Identify which cell holds the provided text, then report its [x, y] central coordinate. 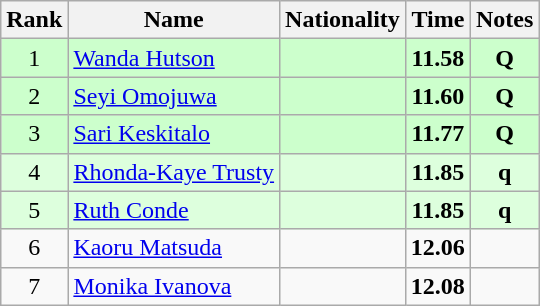
Ruth Conde [174, 210]
Monika Ivanova [174, 286]
6 [34, 248]
11.60 [438, 96]
3 [34, 134]
12.08 [438, 286]
Time [438, 20]
2 [34, 96]
12.06 [438, 248]
Name [174, 20]
Wanda Hutson [174, 58]
Sari Keskitalo [174, 134]
11.58 [438, 58]
1 [34, 58]
Notes [504, 20]
7 [34, 286]
4 [34, 172]
Rhonda-Kaye Trusty [174, 172]
Nationality [343, 20]
Rank [34, 20]
5 [34, 210]
Seyi Omojuwa [174, 96]
11.77 [438, 134]
Kaoru Matsuda [174, 248]
